Extract the [x, y] coordinate from the center of the cell holding the provided text.  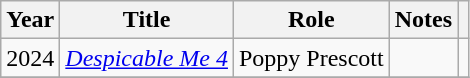
Despicable Me 4 [147, 58]
Role [311, 20]
Year [30, 20]
Poppy Prescott [311, 58]
2024 [30, 58]
Title [147, 20]
Notes [423, 20]
